From the cell containing the given text, extract its center point as [x, y] coordinate. 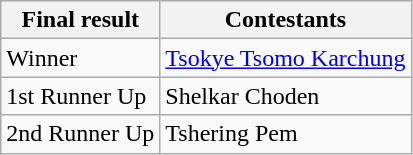
Final result [80, 20]
Tshering Pem [286, 134]
1st Runner Up [80, 96]
Contestants [286, 20]
Winner [80, 58]
Tsokye Tsomo Karchung [286, 58]
Shelkar Choden [286, 96]
2nd Runner Up [80, 134]
